Determine the [x, y] coordinate at the center of the cell enclosing the given text.  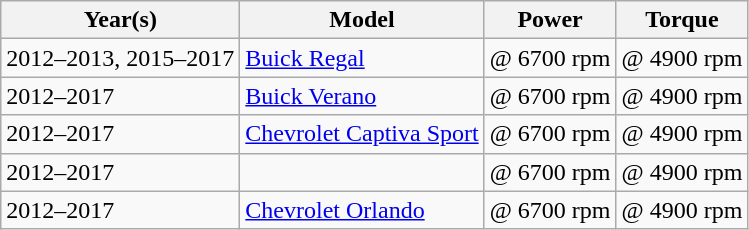
Chevrolet Captiva Sport [362, 134]
Chevrolet Orlando [362, 210]
Torque [682, 20]
Power [550, 20]
Buick Verano [362, 96]
Buick Regal [362, 58]
2012–2013, 2015–2017 [120, 58]
Year(s) [120, 20]
Model [362, 20]
